Return [x, y] of the center of cell containing provided text 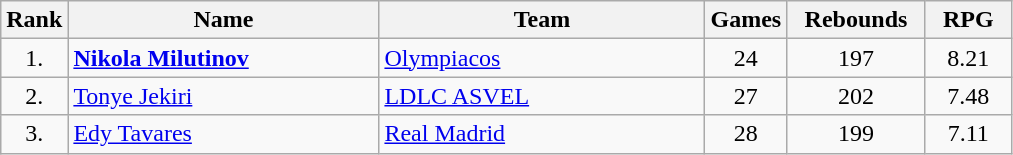
Real Madrid [542, 134]
24 [746, 58]
7.48 [968, 96]
202 [856, 96]
199 [856, 134]
197 [856, 58]
2. [34, 96]
Tonye Jekiri [224, 96]
Olympiacos [542, 58]
LDLC ASVEL [542, 96]
7.11 [968, 134]
Rebounds [856, 20]
Nikola Milutinov [224, 58]
Games [746, 20]
RPG [968, 20]
Team [542, 20]
Rank [34, 20]
28 [746, 134]
27 [746, 96]
1. [34, 58]
Name [224, 20]
3. [34, 134]
Edy Tavares [224, 134]
8.21 [968, 58]
